Locate the cell with the specified text and output its [x, y] center coordinate. 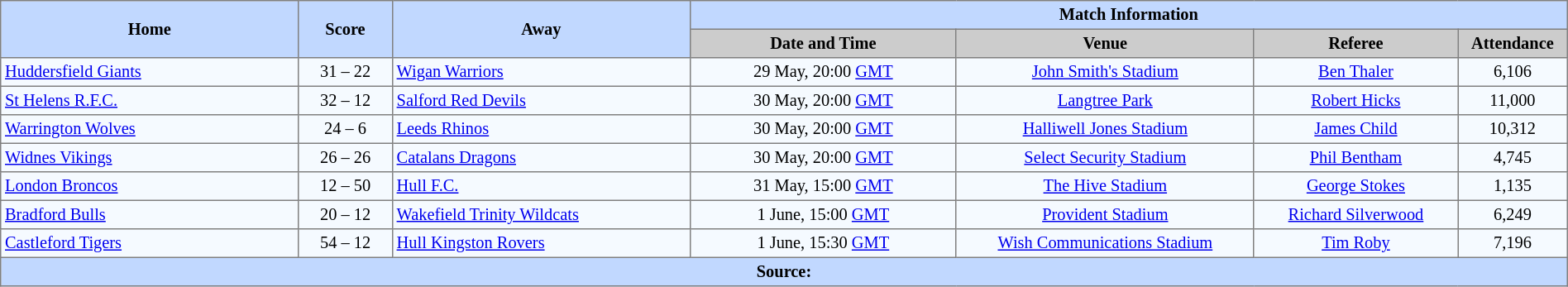
The Hive Stadium [1105, 186]
Wigan Warriors [541, 72]
20 – 12 [346, 214]
Provident Stadium [1105, 214]
Huddersfield Giants [150, 72]
Hull F.C. [541, 186]
James Child [1355, 129]
Leeds Rhinos [541, 129]
1,135 [1513, 186]
London Broncos [150, 186]
Hull Kingston Rovers [541, 243]
Referee [1355, 43]
10,312 [1513, 129]
Warrington Wolves [150, 129]
Wakefield Trinity Wildcats [541, 214]
Richard Silverwood [1355, 214]
Source: [784, 271]
Ben Thaler [1355, 72]
Castleford Tigers [150, 243]
11,000 [1513, 100]
1 June, 15:30 GMT [823, 243]
Salford Red Devils [541, 100]
12 – 50 [346, 186]
Score [346, 30]
Select Security Stadium [1105, 157]
George Stokes [1355, 186]
6,249 [1513, 214]
1 June, 15:00 GMT [823, 214]
Langtree Park [1105, 100]
6,106 [1513, 72]
Venue [1105, 43]
24 – 6 [346, 129]
26 – 26 [346, 157]
John Smith's Stadium [1105, 72]
Widnes Vikings [150, 157]
Attendance [1513, 43]
Wish Communications Stadium [1105, 243]
7,196 [1513, 243]
31 – 22 [346, 72]
Bradford Bulls [150, 214]
32 – 12 [346, 100]
Date and Time [823, 43]
St Helens R.F.C. [150, 100]
Catalans Dragons [541, 157]
Home [150, 30]
29 May, 20:00 GMT [823, 72]
31 May, 15:00 GMT [823, 186]
Tim Roby [1355, 243]
Match Information [1128, 15]
4,745 [1513, 157]
Robert Hicks [1355, 100]
Away [541, 30]
Halliwell Jones Stadium [1105, 129]
Phil Bentham [1355, 157]
54 – 12 [346, 243]
